Search for the cell housing the specified text and yield its [X, Y] center coordinate. 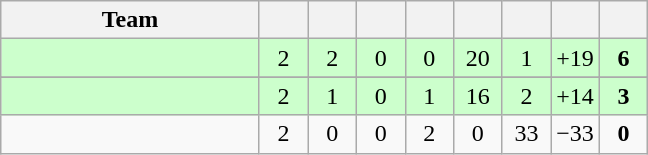
33 [526, 134]
+19 [576, 58]
20 [478, 58]
−33 [576, 134]
Team [130, 20]
+14 [576, 96]
16 [478, 96]
3 [624, 96]
6 [624, 58]
